Provide the [X, Y] coordinate of the cell's center where the given text is located.  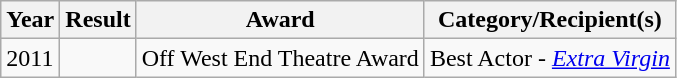
Award [280, 20]
Best Actor - Extra Virgin [550, 58]
Category/Recipient(s) [550, 20]
Off West End Theatre Award [280, 58]
Year [30, 20]
2011 [30, 58]
Result [98, 20]
